Pinpoint the cell where the given text exists, returning its [x, y] midpoint coordinate. 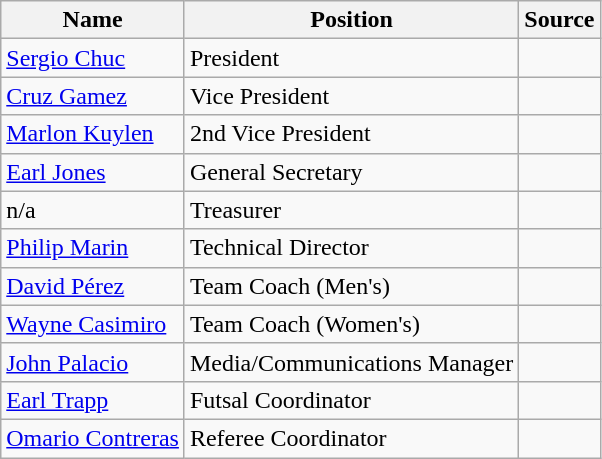
Technical Director [351, 248]
Referee Coordinator [351, 438]
Earl Jones [93, 172]
Team Coach (Women's) [351, 324]
David Pérez [93, 286]
John Palacio [93, 362]
Sergio Chuc [93, 58]
Team Coach (Men's) [351, 286]
Omario Contreras [93, 438]
Marlon Kuylen [93, 134]
General Secretary [351, 172]
Philip Marin [93, 248]
Treasurer [351, 210]
Wayne Casimiro [93, 324]
Earl Trapp [93, 400]
Position [351, 20]
Media/Communications Manager [351, 362]
Cruz Gamez [93, 96]
Futsal Coordinator [351, 400]
2nd Vice President [351, 134]
n/a [93, 210]
President [351, 58]
Name [93, 20]
Source [560, 20]
Vice President [351, 96]
